Identify which cell holds the provided text, then report its [X, Y] central coordinate. 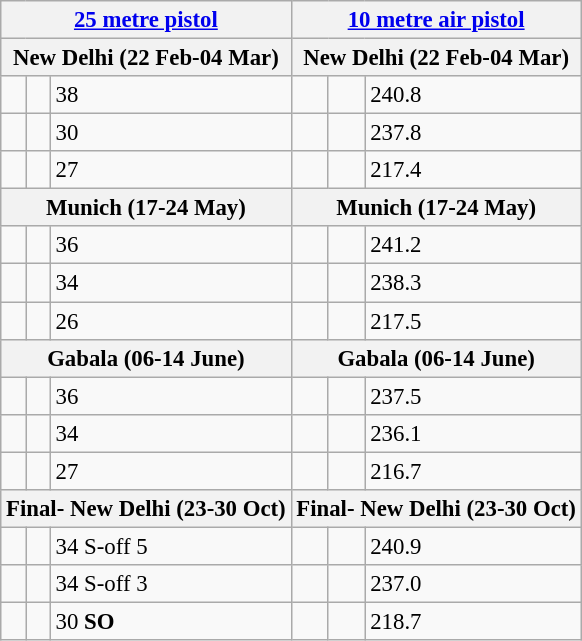
34 S-off 3 [170, 584]
217.4 [473, 170]
240.9 [473, 546]
240.8 [473, 95]
30 SO [170, 621]
25 metre pistol [146, 20]
217.5 [473, 321]
10 metre air pistol [436, 20]
237.0 [473, 584]
237.8 [473, 133]
236.1 [473, 433]
238.3 [473, 283]
218.7 [473, 621]
30 [170, 133]
34 S-off 5 [170, 546]
237.5 [473, 396]
241.2 [473, 245]
38 [170, 95]
216.7 [473, 471]
26 [170, 321]
